For the text-containing cell, return its midpoint in (x, y) coordinate format. 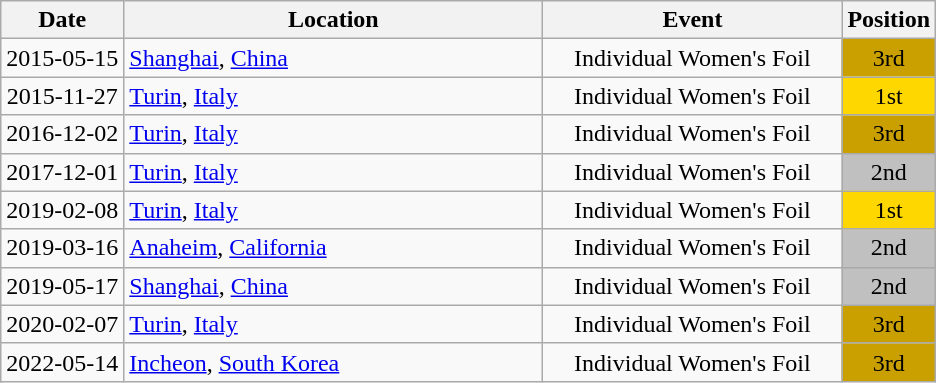
2017-12-01 (62, 172)
Anaheim, California (334, 248)
2019-05-17 (62, 286)
2020-02-07 (62, 324)
2015-11-27 (62, 96)
Incheon, South Korea (334, 362)
2015-05-15 (62, 58)
Position (889, 20)
2016-12-02 (62, 134)
Event (692, 20)
Location (334, 20)
2019-02-08 (62, 210)
Date (62, 20)
2022-05-14 (62, 362)
2019-03-16 (62, 248)
